Output the (X, Y) coordinate of the center of the cell containing the given text.  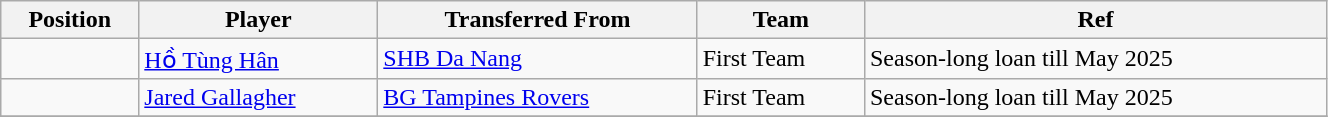
Position (70, 20)
Team (780, 20)
Ref (1095, 20)
SHB Da Nang (538, 59)
Transferred From (538, 20)
Hồ Tùng Hân (258, 59)
BG Tampines Rovers (538, 97)
Jared Gallagher (258, 97)
Player (258, 20)
